Locate the cell with the specified text and output its [x, y] center coordinate. 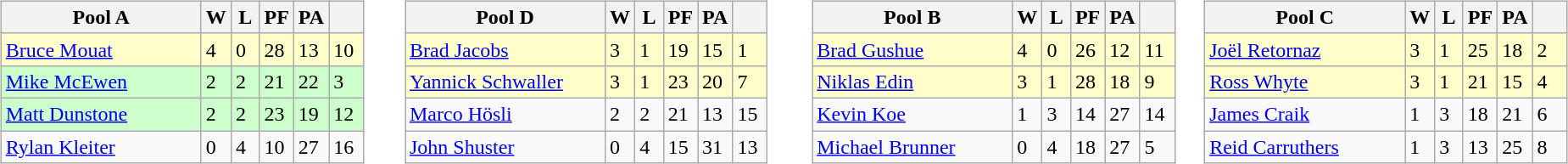
Ross Whyte [1305, 82]
Reid Carruthers [1305, 147]
9 [1157, 82]
Brad Gushue [912, 49]
Pool B [912, 17]
Bruce Mouat [101, 49]
Pool D [505, 17]
James Craik [1305, 114]
11 [1157, 49]
Kevin Koe [912, 114]
Matt Dunstone [101, 114]
John Shuster [505, 147]
22 [310, 82]
Niklas Edin [912, 82]
Pool C [1305, 17]
Brad Jacobs [505, 49]
Marco Hösli [505, 114]
Rylan Kleiter [101, 147]
7 [750, 82]
8 [1550, 147]
Joël Retornaz [1305, 49]
Pool A [101, 17]
16 [346, 147]
5 [1157, 147]
20 [716, 82]
Yannick Schwaller [505, 82]
26 [1087, 49]
Mike McEwen [101, 82]
6 [1550, 114]
31 [716, 147]
Michael Brunner [912, 147]
